Pinpoint the cell where the given text exists, returning its [X, Y] midpoint coordinate. 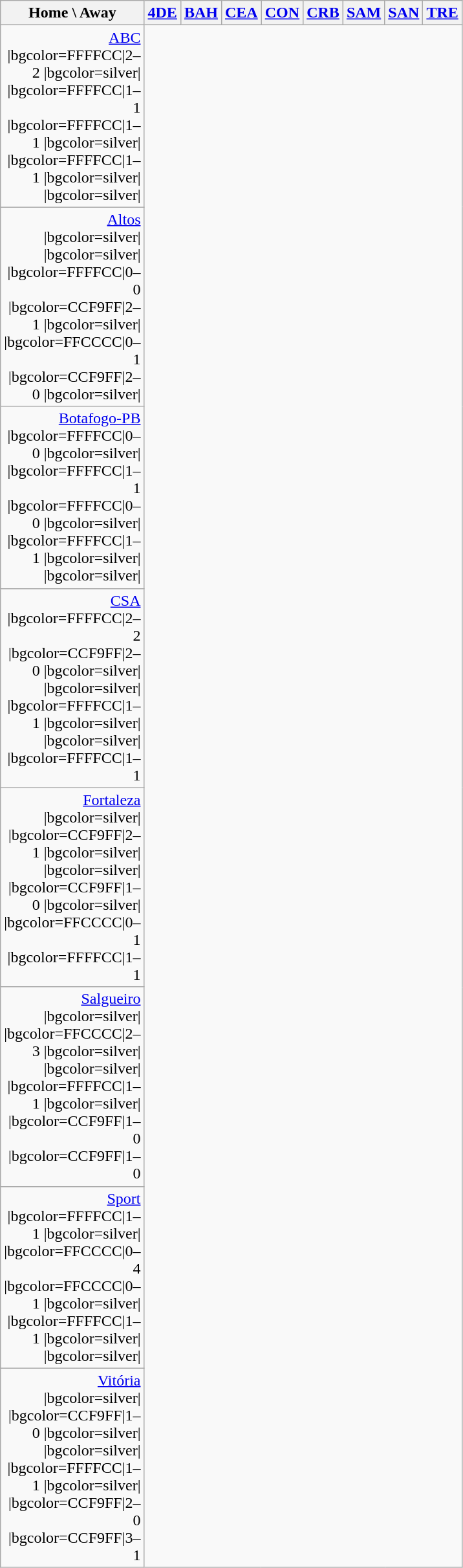
CEA [241, 13]
TRE [442, 13]
SAM [363, 13]
CON [282, 13]
Home \ Away [72, 13]
4DE [162, 13]
BAH [200, 13]
CRB [323, 13]
SAN [404, 13]
